Pinpoint the cell where the given text exists, returning its (X, Y) midpoint coordinate. 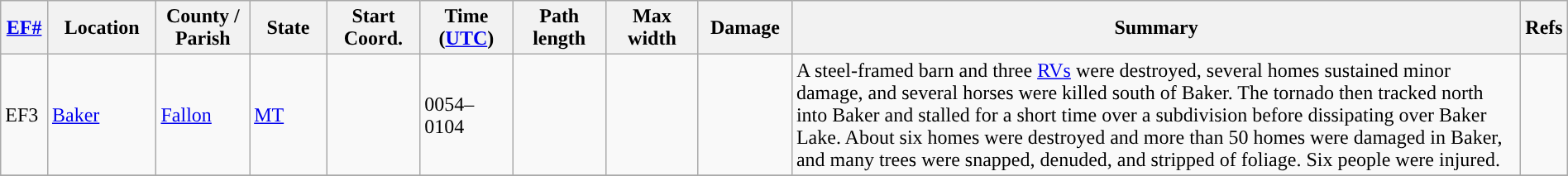
Baker (102, 115)
Location (102, 28)
Max width (652, 28)
0054–0104 (466, 115)
Summary (1156, 28)
Time (UTC) (466, 28)
MT (289, 115)
County / Parish (203, 28)
Start Coord. (374, 28)
Damage (744, 28)
State (289, 28)
Path length (559, 28)
EF3 (25, 115)
Fallon (203, 115)
Refs (1545, 28)
EF# (25, 28)
